Identify which cell holds the provided text, then report its [x, y] central coordinate. 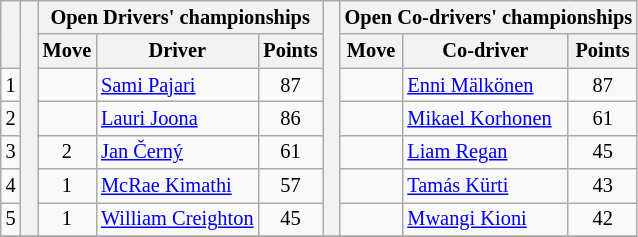
Open Co-drivers' championships [488, 17]
Driver [177, 51]
3 [11, 152]
57 [290, 186]
86 [290, 118]
Sami Pajari [177, 85]
Lauri Joona [177, 118]
5 [11, 219]
McRae Kimathi [177, 186]
43 [602, 186]
4 [11, 186]
Tamás Kürti [485, 186]
Open Drivers' championships [180, 17]
42 [602, 219]
Co-driver [485, 51]
Mikael Korhonen [485, 118]
Jan Černý [177, 152]
Mwangi Kioni [485, 219]
Enni Mälkönen [485, 85]
Liam Regan [485, 152]
William Creighton [177, 219]
